Identify which cell holds the provided text, then report its [X, Y] central coordinate. 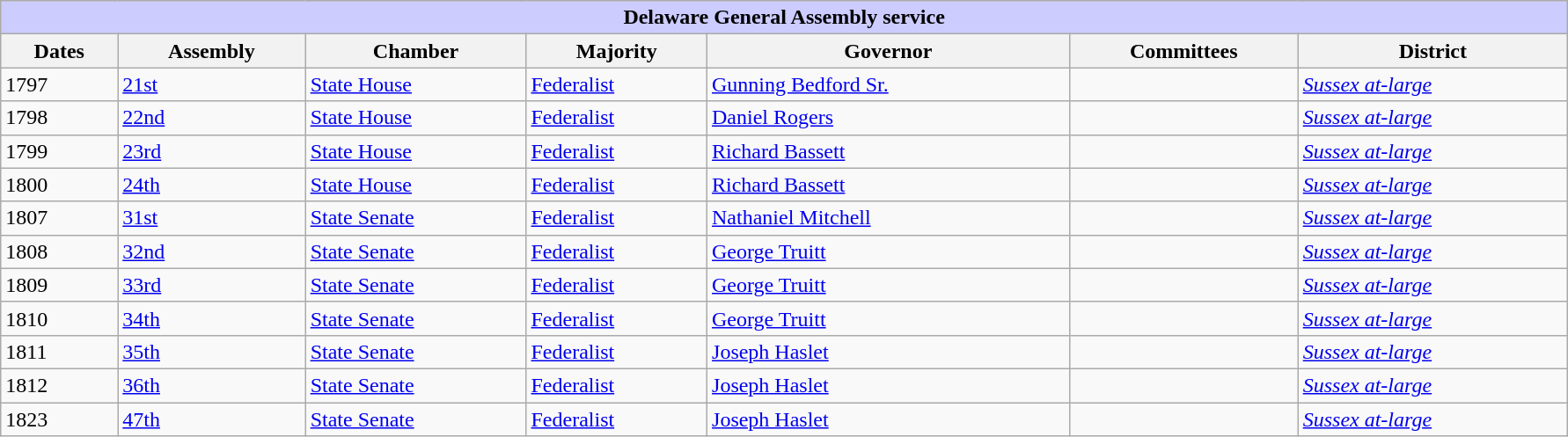
1810 [60, 318]
1797 [60, 84]
Governor [889, 51]
District [1432, 51]
1812 [60, 385]
22nd [211, 118]
1800 [60, 185]
34th [211, 318]
Dates [60, 51]
1811 [60, 352]
47th [211, 419]
Daniel Rogers [889, 118]
Nathaniel Mitchell [889, 218]
1799 [60, 151]
31st [211, 218]
33rd [211, 285]
1808 [60, 251]
Gunning Bedford Sr. [889, 84]
Assembly [211, 51]
1809 [60, 285]
36th [211, 385]
32nd [211, 251]
23rd [211, 151]
Delaware General Assembly service [785, 18]
Chamber [415, 51]
Committees [1183, 51]
35th [211, 352]
24th [211, 185]
1798 [60, 118]
Majority [617, 51]
21st [211, 84]
1807 [60, 218]
1823 [60, 419]
